Identify which cell holds the provided text, then report its [X, Y] central coordinate. 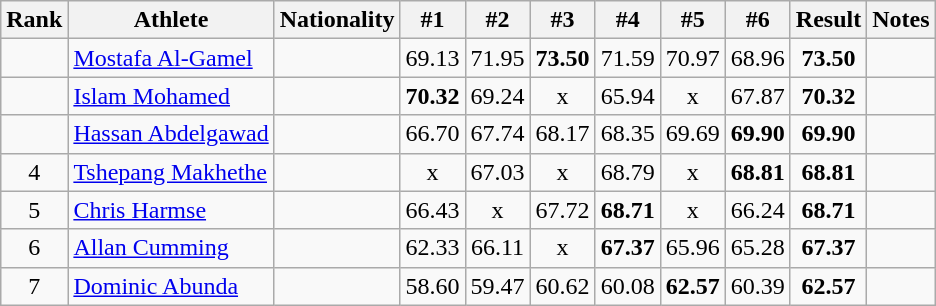
60.08 [628, 286]
59.47 [498, 286]
5 [34, 210]
7 [34, 286]
#3 [562, 20]
71.95 [498, 58]
Nationality [337, 20]
Tshepang Makhethe [171, 172]
69.24 [498, 96]
Rank [34, 20]
#6 [758, 20]
Islam Mohamed [171, 96]
67.87 [758, 96]
#2 [498, 20]
69.69 [692, 134]
70.97 [692, 58]
66.43 [432, 210]
60.39 [758, 286]
Hassan Abdelgawad [171, 134]
Mostafa Al-Gamel [171, 58]
Result [828, 20]
65.28 [758, 248]
65.94 [628, 96]
67.03 [498, 172]
4 [34, 172]
67.72 [562, 210]
71.59 [628, 58]
66.24 [758, 210]
Athlete [171, 20]
69.13 [432, 58]
Chris Harmse [171, 210]
Allan Cumming [171, 248]
Notes [901, 20]
#1 [432, 20]
66.70 [432, 134]
68.17 [562, 134]
65.96 [692, 248]
68.79 [628, 172]
62.33 [432, 248]
Dominic Abunda [171, 286]
67.74 [498, 134]
60.62 [562, 286]
6 [34, 248]
#4 [628, 20]
58.60 [432, 286]
68.35 [628, 134]
68.96 [758, 58]
#5 [692, 20]
66.11 [498, 248]
